Return (X, Y) of the center of cell containing provided text 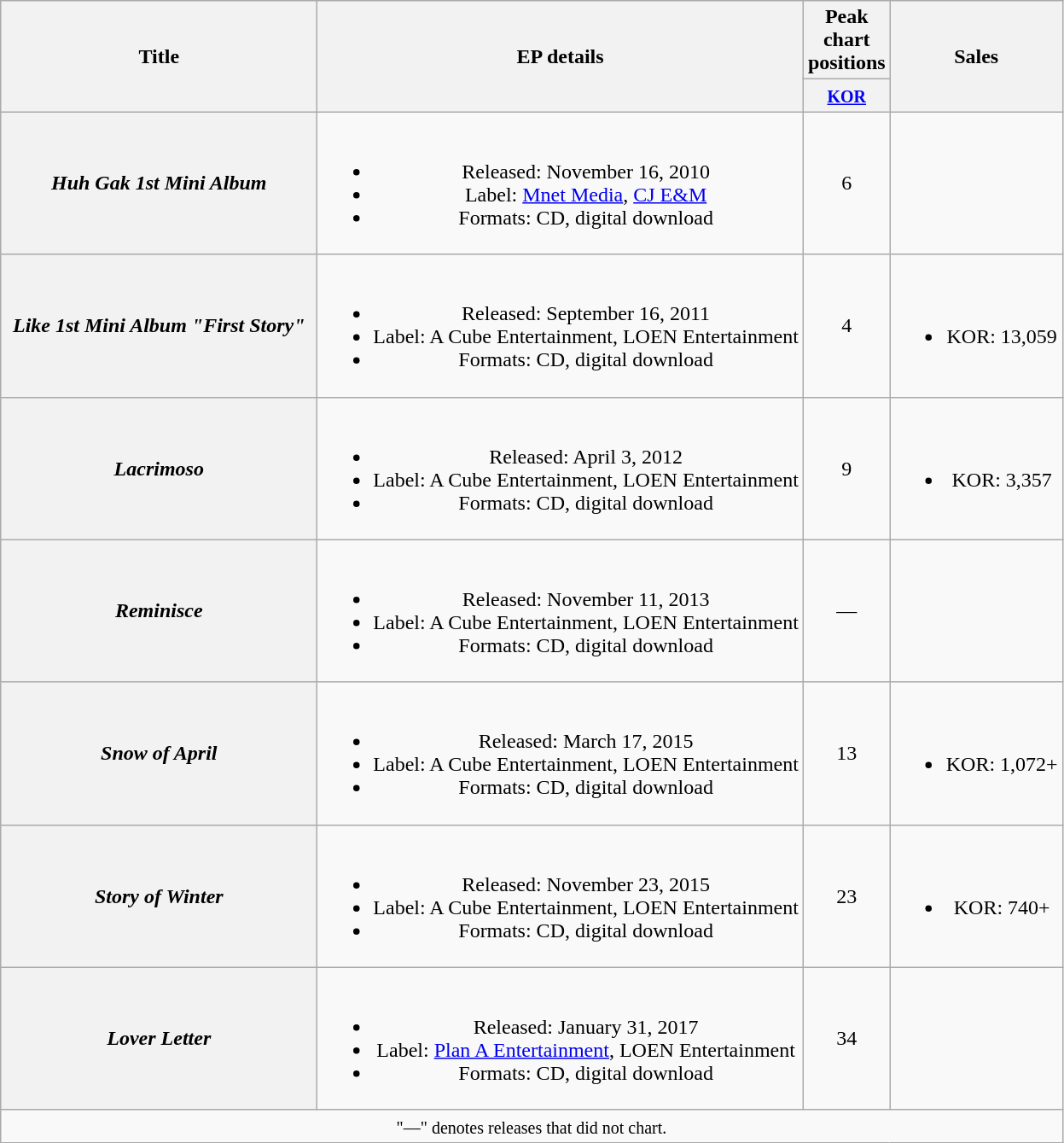
Released: March 17, 2015Label: A Cube Entertainment, LOEN EntertainmentFormats: CD, digital download (561, 753)
Like 1st Mini Album "First Story" (159, 326)
KOR: 1,072+ (976, 753)
6 (846, 183)
Story of Winter (159, 896)
KOR: 740+ (976, 896)
Huh Gak 1st Mini Album (159, 183)
Peak chart positions (846, 40)
Title (159, 56)
KOR (846, 96)
Released: January 31, 2017Label: Plan A Entertainment, LOEN EntertainmentFormats: CD, digital download (561, 1038)
Sales (976, 56)
Released: November 11, 2013Label: A Cube Entertainment, LOEN EntertainmentFormats: CD, digital download (561, 611)
4 (846, 326)
Released: November 23, 2015Label: A Cube Entertainment, LOEN EntertainmentFormats: CD, digital download (561, 896)
KOR: 13,059 (976, 326)
Lover Letter (159, 1038)
EP details (561, 56)
Released: April 3, 2012Label: A Cube Entertainment, LOEN EntertainmentFormats: CD, digital download (561, 468)
Snow of April (159, 753)
— (846, 611)
Reminisce (159, 611)
Released: November 16, 2010Label: Mnet Media, CJ E&MFormats: CD, digital download (561, 183)
13 (846, 753)
34 (846, 1038)
23 (846, 896)
9 (846, 468)
KOR: 3,357 (976, 468)
Lacrimoso (159, 468)
Released: September 16, 2011Label: A Cube Entertainment, LOEN EntertainmentFormats: CD, digital download (561, 326)
"—" denotes releases that did not chart. (532, 1126)
